For the text-containing cell, return its midpoint in (x, y) coordinate format. 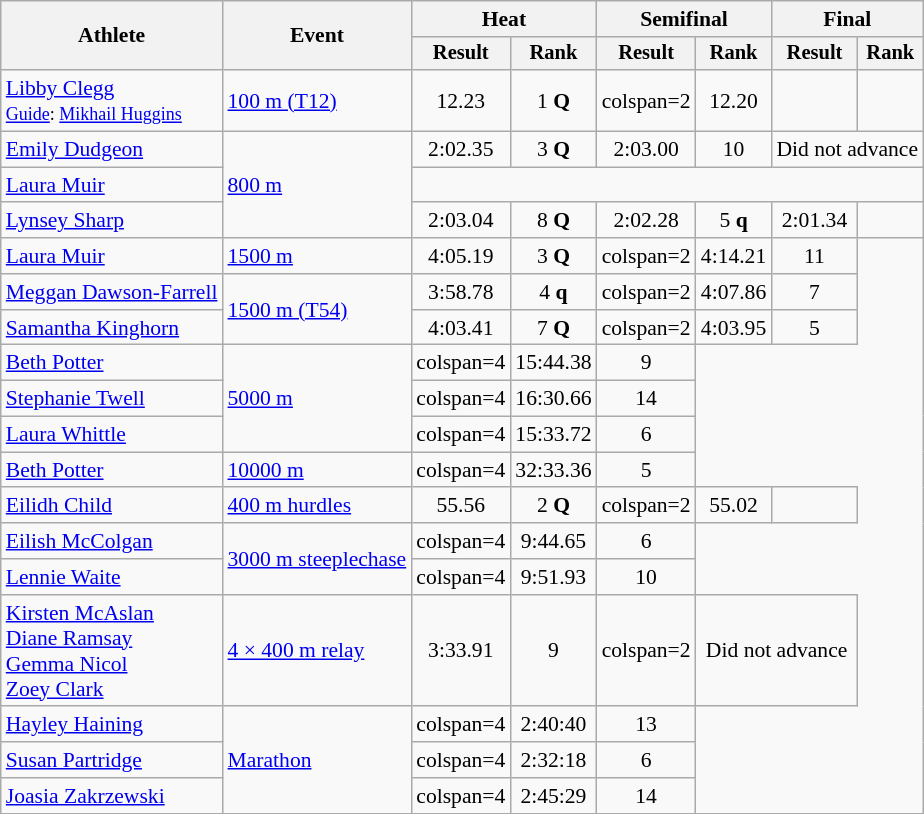
2:45:29 (553, 796)
15:44.38 (553, 363)
2:40:40 (553, 725)
Libby CleggGuide: Mikhail Huggins (112, 100)
55.02 (734, 506)
4 × 400 m relay (316, 651)
15:33.72 (553, 435)
1 Q (553, 100)
Marathon (316, 760)
3000 m steeplechase (316, 558)
13 (646, 725)
Eilish McColgan (112, 541)
3:58.78 (460, 292)
10000 m (316, 470)
1500 m (T54) (316, 310)
4:03.95 (734, 328)
2:03.00 (646, 150)
7 Q (553, 328)
Athlete (112, 36)
Emily Dudgeon (112, 150)
2:02.35 (460, 150)
9:51.93 (553, 577)
2:01.34 (814, 221)
4:14.21 (734, 256)
2:02.28 (646, 221)
4 q (553, 292)
100 m (T12) (316, 100)
Susan Partridge (112, 760)
12.20 (734, 100)
Semifinal (684, 19)
Eilidh Child (112, 506)
11 (814, 256)
7 (814, 292)
400 m hurdles (316, 506)
16:30.66 (553, 399)
5 q (734, 221)
Kirsten McAslanDiane RamsayGemma NicolZoey Clark (112, 651)
Meggan Dawson-Farrell (112, 292)
Stephanie Twell (112, 399)
Hayley Haining (112, 725)
2:32:18 (553, 760)
32:33.36 (553, 470)
Lennie Waite (112, 577)
9:44.65 (553, 541)
Laura Whittle (112, 435)
1500 m (316, 256)
Event (316, 36)
2 Q (553, 506)
Heat (504, 19)
4:05.19 (460, 256)
Final (847, 19)
Lynsey Sharp (112, 221)
4:03.41 (460, 328)
55.56 (460, 506)
800 m (316, 186)
5000 m (316, 398)
Samantha Kinghorn (112, 328)
8 Q (553, 221)
2:03.04 (460, 221)
3:33.91 (460, 651)
Joasia Zakrzewski (112, 796)
4:07.86 (734, 292)
12.23 (460, 100)
